Find where the given text appears and provide that cell's center as (x, y) coordinate. 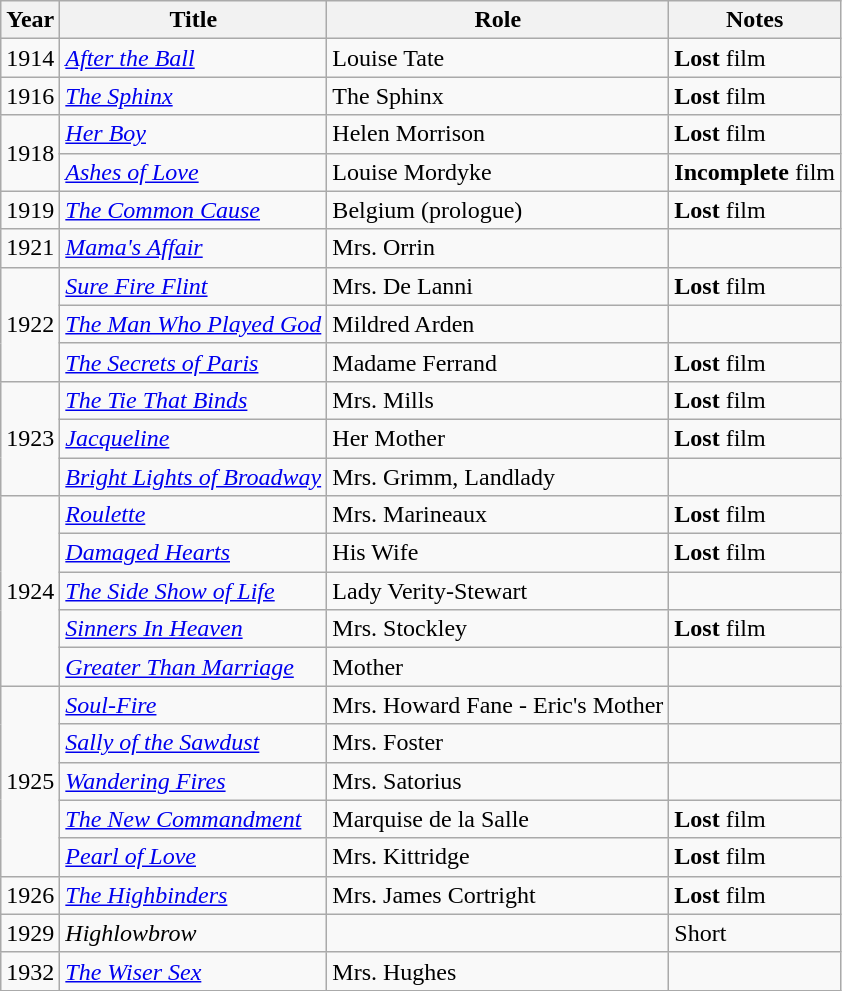
The Man Who Played God (194, 324)
Mrs. Foster (498, 743)
Wandering Fires (194, 781)
Mrs. Grimm, Landlady (498, 477)
Mrs. Mills (498, 400)
Jacqueline (194, 438)
Role (498, 20)
Year (30, 20)
1929 (30, 933)
Mama's Affair (194, 248)
Roulette (194, 515)
Helen Morrison (498, 134)
Notes (755, 20)
Mrs. Orrin (498, 248)
After the Ball (194, 58)
Soul-Fire (194, 705)
Her Mother (498, 438)
Sinners In Heaven (194, 629)
His Wife (498, 553)
The Common Cause (194, 210)
Sally of the Sawdust (194, 743)
Her Boy (194, 134)
Ashes of Love (194, 172)
Louise Tate (498, 58)
The Secrets of Paris (194, 362)
Pearl of Love (194, 857)
1924 (30, 591)
Title (194, 20)
Short (755, 933)
Highlowbrow (194, 933)
Marquise de la Salle (498, 819)
Madame Ferrand (498, 362)
Damaged Hearts (194, 553)
Mrs. De Lanni (498, 286)
1926 (30, 895)
Sure Fire Flint (194, 286)
Lady Verity-Stewart (498, 591)
Mrs. James Cortright (498, 895)
1922 (30, 324)
1921 (30, 248)
1916 (30, 96)
The Wiser Sex (194, 971)
Louise Mordyke (498, 172)
1914 (30, 58)
Mrs. Marineaux (498, 515)
Incomplete film (755, 172)
The Tie That Binds (194, 400)
1919 (30, 210)
Mrs. Kittridge (498, 857)
1918 (30, 153)
The Side Show of Life (194, 591)
1932 (30, 971)
Mildred Arden (498, 324)
The New Commandment (194, 819)
The Highbinders (194, 895)
Greater Than Marriage (194, 667)
1925 (30, 781)
1923 (30, 438)
Mrs. Stockley (498, 629)
Bright Lights of Broadway (194, 477)
Belgium (prologue) (498, 210)
Mrs. Hughes (498, 971)
Mrs. Howard Fane - Eric's Mother (498, 705)
Mother (498, 667)
Mrs. Satorius (498, 781)
